For the text-containing cell, return its midpoint in [x, y] coordinate format. 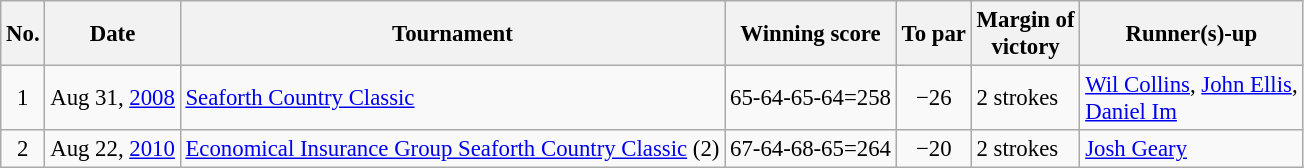
Margin ofvictory [1026, 34]
65-64-65-64=258 [811, 98]
Date [112, 34]
No. [23, 34]
Seaforth Country Classic [452, 98]
Aug 31, 2008 [112, 98]
Wil Collins, John Ellis, Daniel Im [1192, 98]
−20 [934, 149]
Aug 22, 2010 [112, 149]
Economical Insurance Group Seaforth Country Classic (2) [452, 149]
−26 [934, 98]
To par [934, 34]
Tournament [452, 34]
Winning score [811, 34]
Runner(s)-up [1192, 34]
Josh Geary [1192, 149]
67-64-68-65=264 [811, 149]
1 [23, 98]
2 [23, 149]
